Capture the cell that displays the provided text and extract its (x, y) central coordinate. 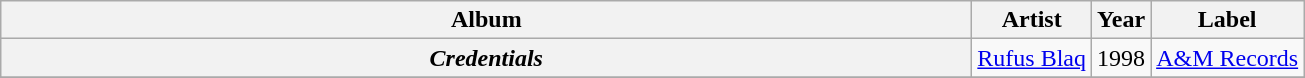
Artist (1032, 20)
Credentials (486, 58)
Year (1122, 20)
Label (1228, 20)
A&M Records (1228, 58)
Rufus Blaq (1032, 58)
1998 (1122, 58)
Album (486, 20)
